Pinpoint the cell where the given text exists, returning its (x, y) midpoint coordinate. 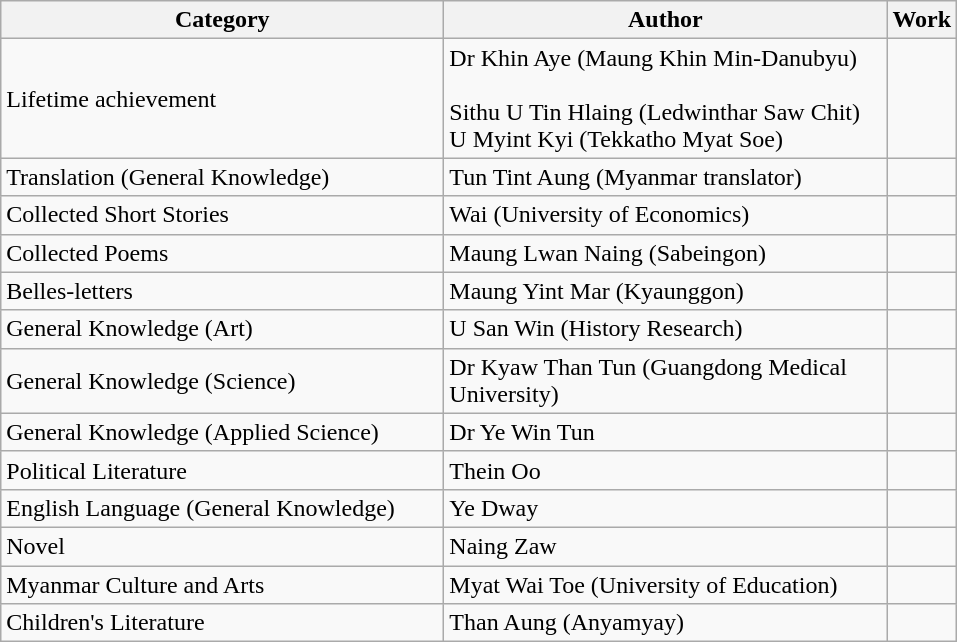
Naing Zaw (666, 546)
Than Aung (Anyamyay) (666, 623)
Belles-letters (222, 291)
Ye Dway (666, 508)
Wai (University of Economics) (666, 215)
Myat Wai Toe (University of Education) (666, 585)
Maung Yint Mar (Kyaunggon) (666, 291)
U San Win (History Research) (666, 329)
Dr Khin Aye (Maung Khin Min-Danubyu)Sithu U Tin Hlaing (Ledwinthar Saw Chit)U Myint Kyi (Tekkatho Myat Soe) (666, 98)
English Language (General Knowledge) (222, 508)
Novel (222, 546)
Category (222, 20)
Translation (General Knowledge) (222, 177)
Thein Oo (666, 470)
General Knowledge (Science) (222, 380)
Collected Poems (222, 253)
Author (666, 20)
Children's Literature (222, 623)
Dr Kyaw Than Tun (Guangdong Medical University) (666, 380)
General Knowledge (Applied Science) (222, 432)
Tun Tint Aung (Myanmar translator) (666, 177)
Maung Lwan Naing (Sabeingon) (666, 253)
Dr Ye Win Tun (666, 432)
Work (922, 20)
Myanmar Culture and Arts (222, 585)
Political Literature (222, 470)
Lifetime achievement (222, 98)
Collected Short Stories (222, 215)
General Knowledge (Art) (222, 329)
